Scan for the cell matching the given text and deliver its [X, Y] coordinate at center. 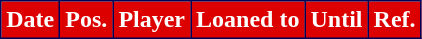
Date [30, 20]
Player [152, 20]
Until [336, 20]
Loaned to [248, 20]
Ref. [394, 20]
Pos. [86, 20]
